Search for the cell housing the specified text and yield its (x, y) center coordinate. 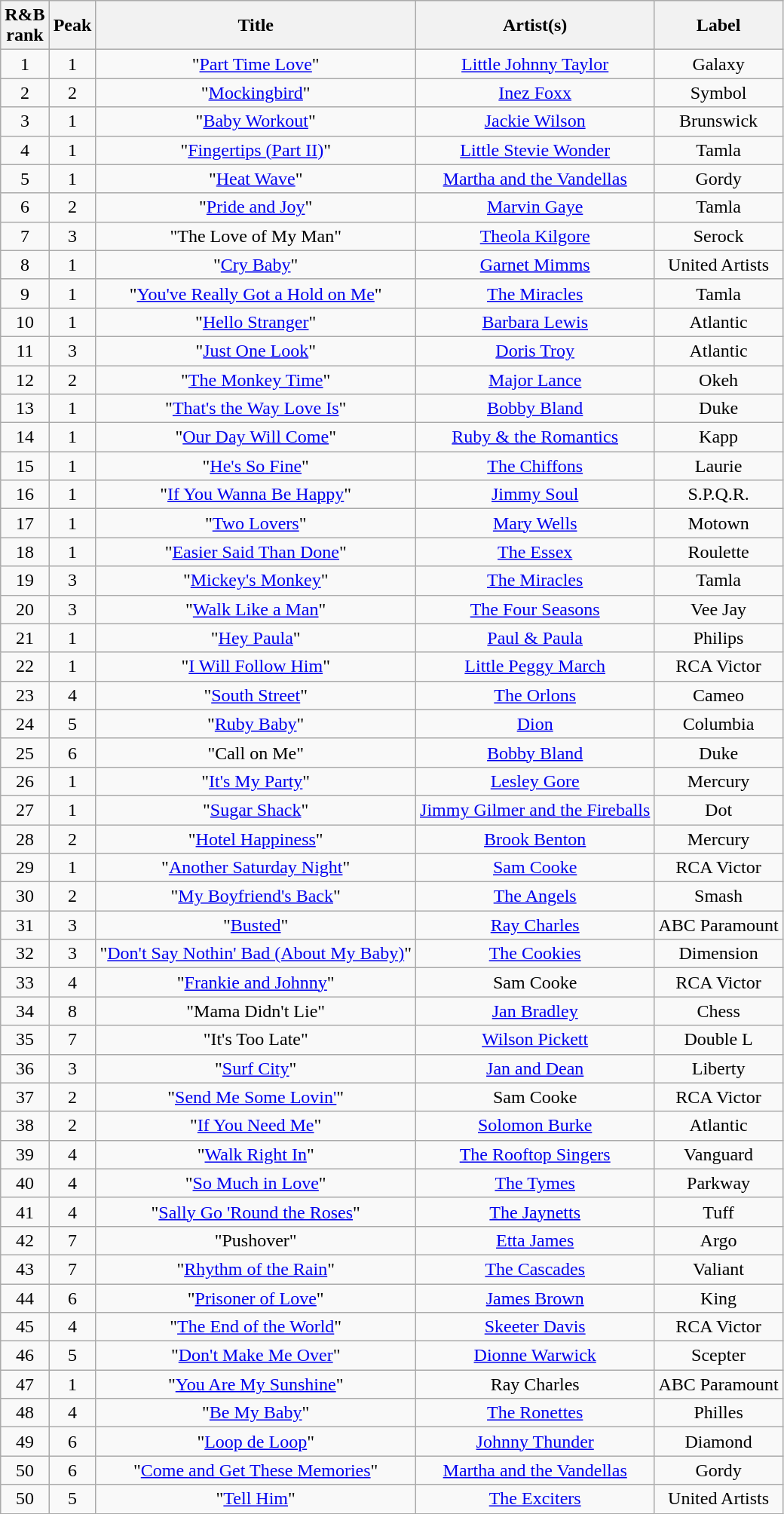
Jackie Wilson (535, 121)
Dionne Warwick (535, 1356)
Johnny Thunder (535, 1442)
Columbia (718, 724)
Brunswick (718, 121)
47 (25, 1384)
Major Lance (535, 379)
"I Will Follow Him" (256, 667)
32 (25, 954)
"That's the Way Love Is" (256, 409)
45 (25, 1327)
The Tymes (535, 1183)
"Just One Look" (256, 351)
"If You Need Me" (256, 1126)
36 (25, 1068)
"You Are My Sunshine" (256, 1384)
26 (25, 781)
Doris Troy (535, 351)
"Rhythm of the Rain" (256, 1269)
"Ruby Baby" (256, 724)
"Walk Right In" (256, 1154)
Vanguard (718, 1154)
Scepter (718, 1356)
Symbol (718, 93)
"Our Day Will Come" (256, 437)
Tuff (718, 1212)
38 (25, 1126)
"Be My Baby" (256, 1413)
22 (25, 667)
The Jaynetts (535, 1212)
"Don't Make Me Over" (256, 1356)
29 (25, 868)
28 (25, 839)
"Come and Get These Memories" (256, 1470)
30 (25, 896)
34 (25, 1011)
Inez Foxx (535, 93)
23 (25, 695)
The Orlons (535, 695)
44 (25, 1298)
The Essex (535, 552)
Wilson Pickett (535, 1040)
"Send Me Some Lovin'" (256, 1097)
Paul & Paula (535, 638)
"Two Lovers" (256, 523)
Dot (718, 810)
"So Much in Love" (256, 1183)
Kapp (718, 437)
"Fingertips (Part II)" (256, 150)
S.P.Q.R. (718, 495)
Chess (718, 1011)
11 (25, 351)
"Call on Me" (256, 752)
Okeh (718, 379)
"Heat Wave" (256, 179)
14 (25, 437)
Mary Wells (535, 523)
"Tell Him" (256, 1499)
35 (25, 1040)
"Hello Stranger" (256, 322)
25 (25, 752)
Smash (718, 896)
"Easier Said Than Done" (256, 552)
"Hotel Happiness" (256, 839)
"The End of the World" (256, 1327)
Marvin Gaye (535, 207)
Jan and Dean (535, 1068)
"The Love of My Man" (256, 236)
"Mama Didn't Lie" (256, 1011)
Theola Kilgore (535, 236)
"Pride and Joy" (256, 207)
The Chiffons (535, 466)
Double L (718, 1040)
King (718, 1298)
"South Street" (256, 695)
13 (25, 409)
The Exciters (535, 1499)
27 (25, 810)
Garnet Mimms (535, 265)
James Brown (535, 1298)
21 (25, 638)
31 (25, 925)
Artist(s) (535, 26)
Brook Benton (535, 839)
"It's Too Late" (256, 1040)
39 (25, 1154)
42 (25, 1240)
"Prisoner of Love" (256, 1298)
"My Boyfriend's Back" (256, 896)
Roulette (718, 552)
"You've Really Got a Hold on Me" (256, 293)
Solomon Burke (535, 1126)
49 (25, 1442)
"It's My Party" (256, 781)
Argo (718, 1240)
Little Stevie Wonder (535, 150)
Diamond (718, 1442)
Jimmy Soul (535, 495)
R&Brank (25, 26)
"Busted" (256, 925)
"Surf City" (256, 1068)
"Sugar Shack" (256, 810)
The Ronettes (535, 1413)
Lesley Gore (535, 781)
Barbara Lewis (535, 322)
46 (25, 1356)
Jimmy Gilmer and the Fireballs (535, 810)
Little Peggy March (535, 667)
The Rooftop Singers (535, 1154)
Serock (718, 236)
43 (25, 1269)
"Mickey's Monkey" (256, 581)
"Walk Like a Man" (256, 609)
Ruby & the Romantics (535, 437)
"Another Saturday Night" (256, 868)
"Mockingbird" (256, 93)
Jan Bradley (535, 1011)
10 (25, 322)
Etta James (535, 1240)
Title (256, 26)
"Baby Workout" (256, 121)
37 (25, 1097)
"Part Time Love" (256, 64)
"Cry Baby" (256, 265)
"Sally Go 'Round the Roses" (256, 1212)
Cameo (718, 695)
"Frankie and Johnny" (256, 982)
"The Monkey Time" (256, 379)
Skeeter Davis (535, 1327)
"Hey Paula" (256, 638)
"Loop de Loop" (256, 1442)
Motown (718, 523)
Parkway (718, 1183)
Valiant (718, 1269)
Laurie (718, 466)
40 (25, 1183)
The Cookies (535, 954)
"He's So Fine" (256, 466)
The Angels (535, 896)
"Don't Say Nothin' Bad (About My Baby)" (256, 954)
33 (25, 982)
Vee Jay (718, 609)
20 (25, 609)
Galaxy (718, 64)
Label (718, 26)
19 (25, 581)
Little Johnny Taylor (535, 64)
Dion (535, 724)
12 (25, 379)
The Cascades (535, 1269)
48 (25, 1413)
9 (25, 293)
Philips (718, 638)
17 (25, 523)
18 (25, 552)
"Pushover" (256, 1240)
15 (25, 466)
Liberty (718, 1068)
"If You Wanna Be Happy" (256, 495)
Philles (718, 1413)
16 (25, 495)
Dimension (718, 954)
Peak (72, 26)
24 (25, 724)
The Four Seasons (535, 609)
41 (25, 1212)
